Extract the (X, Y) coordinate from the center of the cell holding the provided text.  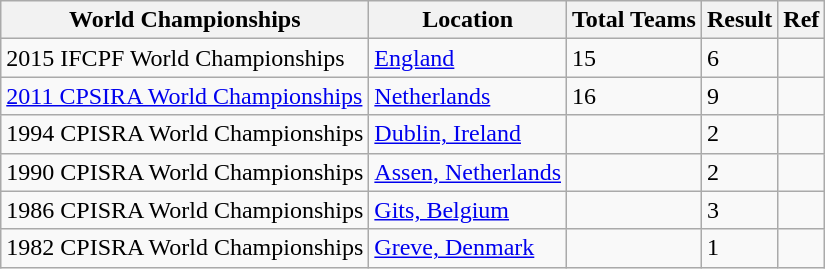
1990 CPISRA World Championships (185, 172)
Location (468, 20)
Result (739, 20)
Dublin, Ireland (468, 134)
Assen, Netherlands (468, 172)
16 (634, 96)
1982 CPISRA World Championships (185, 248)
1994 CPISRA World Championships (185, 134)
2011 CPSIRA World Championships (185, 96)
15 (634, 58)
Greve, Denmark (468, 248)
6 (739, 58)
1986 CPISRA World Championships (185, 210)
2015 IFCPF World Championships (185, 58)
Total Teams (634, 20)
1 (739, 248)
World Championships (185, 20)
England (468, 58)
Netherlands (468, 96)
Ref (802, 20)
Gits, Belgium (468, 210)
3 (739, 210)
9 (739, 96)
